Provide the [x, y] coordinate of the cell's center where the given text is located.  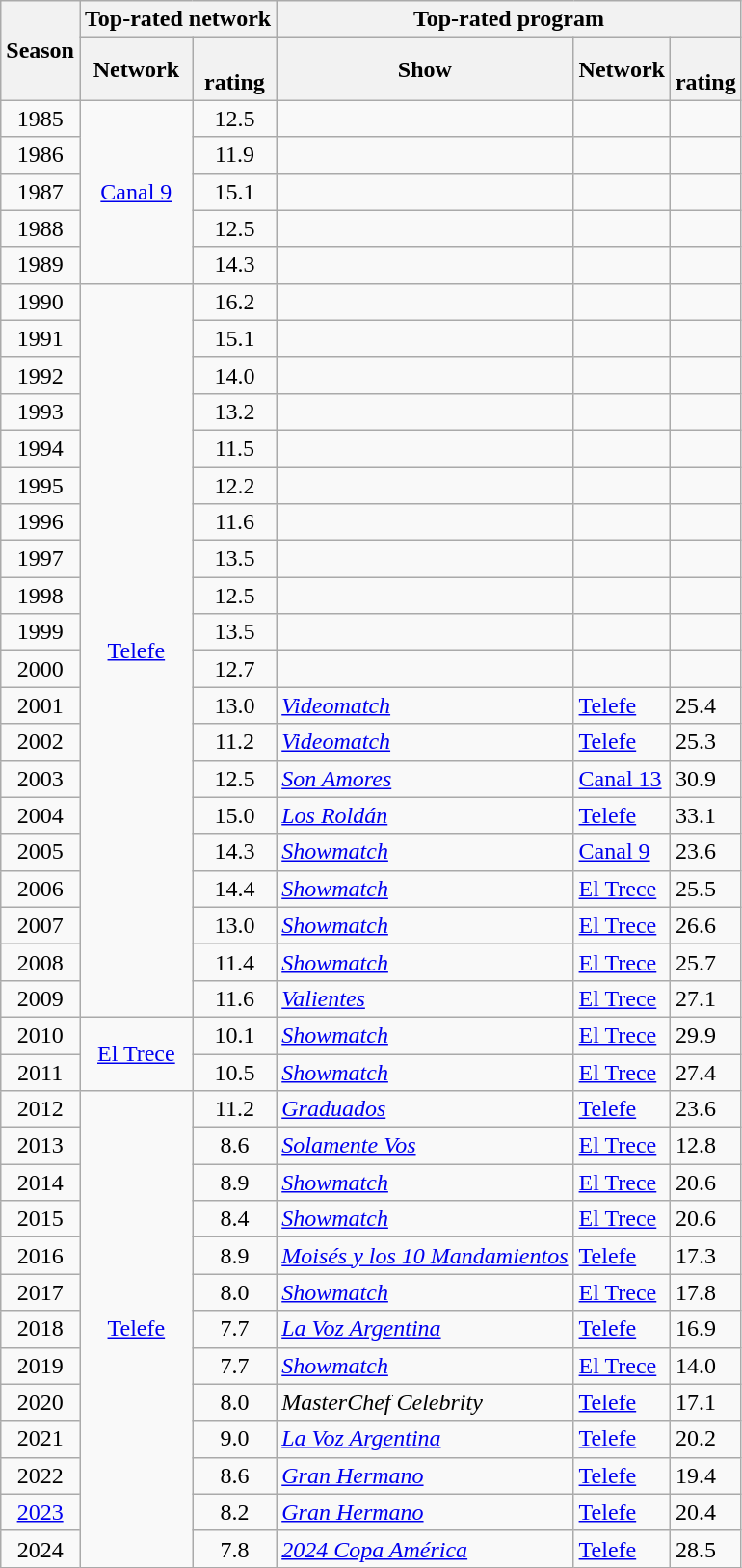
2017 [40, 1292]
12.7 [234, 669]
Canal 13 [622, 779]
13.2 [234, 412]
11.4 [234, 962]
1996 [40, 522]
17.1 [705, 1402]
25.4 [705, 705]
2000 [40, 669]
10.1 [234, 1035]
Valientes [425, 998]
2008 [40, 962]
Los Roldán [425, 815]
Top-rated program [509, 19]
1989 [40, 265]
2005 [40, 852]
1986 [40, 155]
28.5 [705, 1549]
1997 [40, 559]
7.8 [234, 1549]
Son Amores [425, 779]
2012 [40, 1109]
19.4 [705, 1475]
25.3 [705, 742]
25.5 [705, 889]
Show [425, 69]
1998 [40, 596]
12.2 [234, 485]
1991 [40, 338]
2019 [40, 1366]
2022 [40, 1475]
2024 [40, 1549]
2004 [40, 815]
Top-rated network [177, 19]
2002 [40, 742]
2023 [40, 1512]
12.8 [705, 1146]
2011 [40, 1073]
1985 [40, 119]
20.2 [705, 1439]
Moisés y los 10 Mandamientos [425, 1256]
2014 [40, 1183]
2009 [40, 998]
14.4 [234, 889]
2016 [40, 1256]
8.4 [234, 1219]
9.0 [234, 1439]
11.9 [234, 155]
27.4 [705, 1073]
1987 [40, 192]
2010 [40, 1035]
Graduados [425, 1109]
2020 [40, 1402]
26.6 [705, 925]
25.7 [705, 962]
11.5 [234, 448]
17.8 [705, 1292]
2024 Copa América [425, 1549]
33.1 [705, 815]
MasterChef Celebrity [425, 1402]
16.2 [234, 302]
Season [40, 50]
15.0 [234, 815]
1999 [40, 632]
17.3 [705, 1256]
1990 [40, 302]
30.9 [705, 779]
10.5 [234, 1073]
2013 [40, 1146]
1993 [40, 412]
27.1 [705, 998]
1988 [40, 228]
2006 [40, 889]
2015 [40, 1219]
2003 [40, 779]
1992 [40, 375]
2018 [40, 1329]
2001 [40, 705]
2021 [40, 1439]
2007 [40, 925]
29.9 [705, 1035]
8.2 [234, 1512]
1995 [40, 485]
20.4 [705, 1512]
16.9 [705, 1329]
Solamente Vos [425, 1146]
1994 [40, 448]
